Output the [x, y] coordinate of the center of the cell containing the given text.  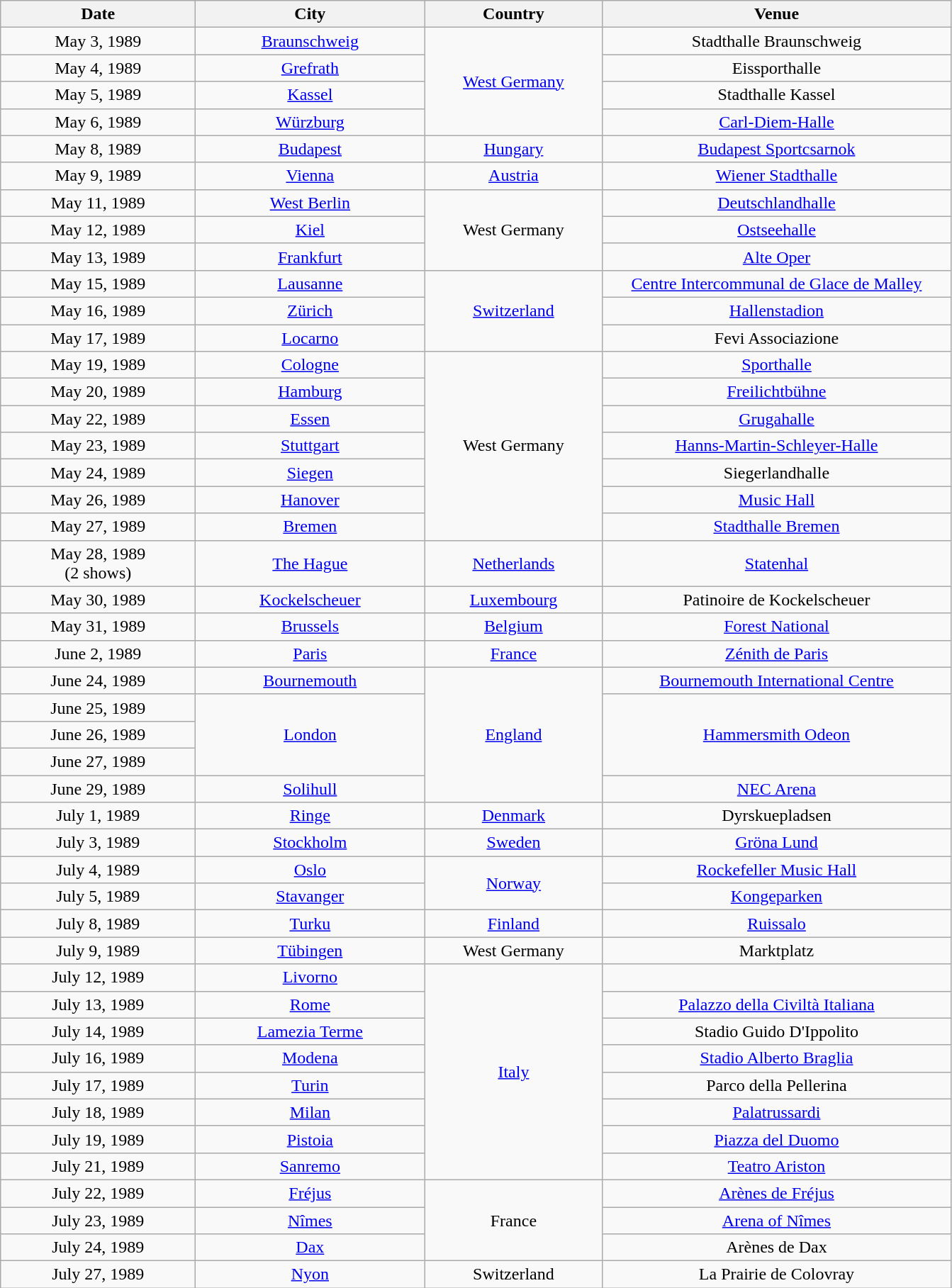
Grugahalle [777, 419]
London [310, 734]
Gröna Lund [777, 843]
June 24, 1989 [98, 681]
Statenhal [777, 563]
Alte Oper [777, 257]
May 13, 1989 [98, 257]
May 26, 1989 [98, 500]
July 16, 1989 [98, 1058]
Tübingen [310, 951]
Hammersmith Odeon [777, 734]
West Berlin [310, 203]
Forest National [777, 627]
Luxembourg [513, 600]
July 19, 1989 [98, 1139]
Lausanne [310, 284]
May 28, 1989(2 shows) [98, 563]
May 5, 1989 [98, 95]
June 25, 1989 [98, 707]
July 8, 1989 [98, 924]
Stuttgart [310, 446]
Carl-Diem-Halle [777, 122]
May 9, 1989 [98, 176]
Budapest Sportcsarnok [777, 149]
May 23, 1989 [98, 446]
Rockefeller Music Hall [777, 870]
May 6, 1989 [98, 122]
Zénith de Paris [777, 654]
May 8, 1989 [98, 149]
Hanover [310, 500]
July 21, 1989 [98, 1166]
Stadthalle Kassel [777, 95]
July 27, 1989 [98, 1275]
Arènes de Fréjus [777, 1193]
Würzburg [310, 122]
Pistoia [310, 1139]
Stadio Guido D'Ippolito [777, 1031]
Budapest [310, 149]
Milan [310, 1112]
Belgium [513, 627]
Brussels [310, 627]
Vienna [310, 176]
Bournemouth [310, 681]
Norway [513, 883]
July 12, 1989 [98, 978]
Italy [513, 1072]
Ostseehalle [777, 230]
Stavanger [310, 897]
Modena [310, 1058]
Netherlands [513, 563]
Palazzo della Civiltà Italiana [777, 1004]
Fevi Associazione [777, 338]
Nyon [310, 1275]
Braunschweig [310, 41]
July 9, 1989 [98, 951]
Locarno [310, 338]
May 22, 1989 [98, 419]
Kongeparken [777, 897]
Marktplatz [777, 951]
Austria [513, 176]
The Hague [310, 563]
July 5, 1989 [98, 897]
Oslo [310, 870]
NEC Arena [777, 789]
Palatrussardi [777, 1112]
May 12, 1989 [98, 230]
Stadthalle Bremen [777, 527]
Patinoire de Kockelscheuer [777, 600]
May 31, 1989 [98, 627]
Stadthalle Braunschweig [777, 41]
May 30, 1989 [98, 600]
July 13, 1989 [98, 1004]
Wiener Stadthalle [777, 176]
July 23, 1989 [98, 1220]
June 27, 1989 [98, 761]
May 11, 1989 [98, 203]
July 18, 1989 [98, 1112]
Stockholm [310, 843]
May 3, 1989 [98, 41]
England [513, 734]
Dyrskuepladsen [777, 816]
Rome [310, 1004]
July 17, 1989 [98, 1085]
Eissporthalle [777, 68]
Arènes de Dax [777, 1248]
July 22, 1989 [98, 1193]
May 4, 1989 [98, 68]
Turku [310, 924]
Nîmes [310, 1220]
Livorno [310, 978]
July 1, 1989 [98, 816]
Siegerlandhalle [777, 473]
Hamburg [310, 392]
Bournemouth International Centre [777, 681]
Parco della Pellerina [777, 1085]
Arena of Nîmes [777, 1220]
July 14, 1989 [98, 1031]
Turin [310, 1085]
Sanremo [310, 1166]
May 24, 1989 [98, 473]
Zürich [310, 310]
Sporthalle [777, 365]
Ruissalo [777, 924]
Deutschlandhalle [777, 203]
July 3, 1989 [98, 843]
Grefrath [310, 68]
June 2, 1989 [98, 654]
Bremen [310, 527]
Frankfurt [310, 257]
Sweden [513, 843]
La Prairie de Colovray [777, 1275]
Hallenstadion [777, 310]
Denmark [513, 816]
Music Hall [777, 500]
Lamezia Terme [310, 1031]
May 20, 1989 [98, 392]
Centre Intercommunal de Glace de Malley [777, 284]
Freilichtbühne [777, 392]
June 29, 1989 [98, 789]
Cologne [310, 365]
Finland [513, 924]
June 26, 1989 [98, 734]
Date [98, 14]
May 16, 1989 [98, 310]
Ringe [310, 816]
Hanns-Martin-Schleyer-Halle [777, 446]
Country [513, 14]
July 4, 1989 [98, 870]
Fréjus [310, 1193]
May 19, 1989 [98, 365]
Essen [310, 419]
May 17, 1989 [98, 338]
Venue [777, 14]
Siegen [310, 473]
Teatro Ariston [777, 1166]
July 24, 1989 [98, 1248]
Stadio Alberto Braglia [777, 1058]
May 15, 1989 [98, 284]
Kiel [310, 230]
Dax [310, 1248]
Solihull [310, 789]
Hungary [513, 149]
City [310, 14]
Kassel [310, 95]
May 27, 1989 [98, 527]
Piazza del Duomo [777, 1139]
Paris [310, 654]
Kockelscheuer [310, 600]
